Find where the given text appears and provide that cell's center as (X, Y) coordinate. 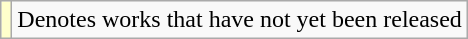
Denotes works that have not yet been released (240, 20)
